From the cell containing the given text, extract its center point as [x, y] coordinate. 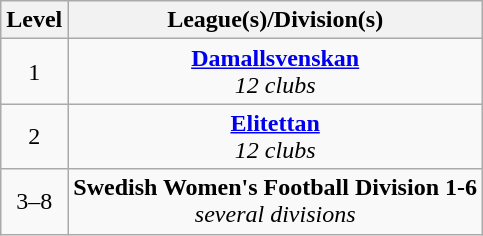
Elitettan12 clubs [276, 136]
3–8 [34, 202]
Swedish Women's Football Division 1-6several divisions [276, 202]
Level [34, 20]
League(s)/Division(s) [276, 20]
1 [34, 72]
Damallsvenskan12 clubs [276, 72]
2 [34, 136]
